Return (X, Y) of the center of cell containing provided text 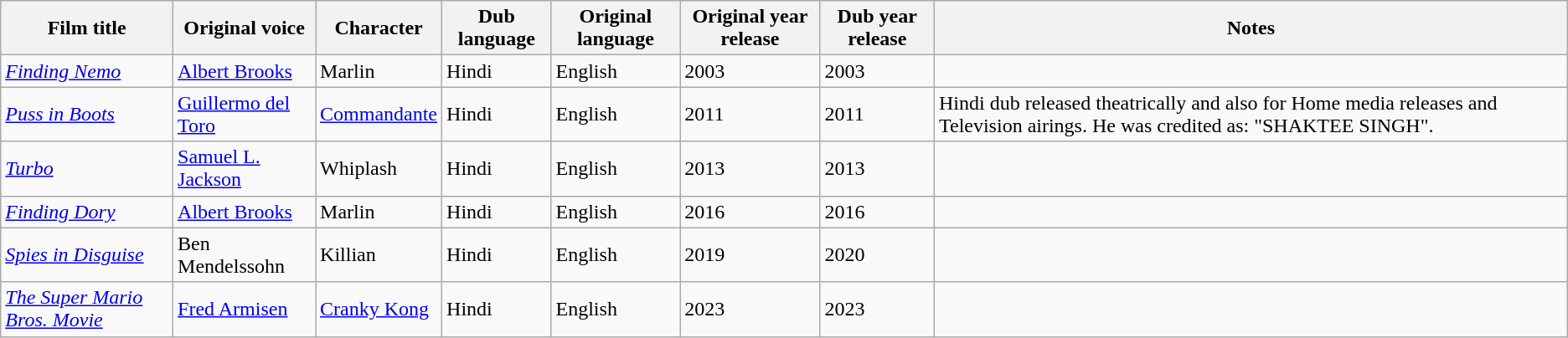
Original year release (750, 28)
Notes (1251, 28)
Cranky Kong (379, 310)
Turbo (87, 169)
Commandante (379, 114)
Dub year release (877, 28)
Samuel L. Jackson (245, 169)
Finding Dory (87, 212)
Character (379, 28)
Hindi dub released theatrically and also for Home media releases and Television airings. He was credited as: "SHAKTEE SINGH". (1251, 114)
2020 (877, 254)
2019 (750, 254)
Whiplash (379, 169)
Original voice (245, 28)
The Super Mario Bros. Movie (87, 310)
Killian (379, 254)
Spies in Disguise (87, 254)
Puss in Boots (87, 114)
Ben Mendelssohn (245, 254)
Finding Nemo (87, 71)
Dub language (497, 28)
Original language (616, 28)
Film title (87, 28)
Fred Armisen (245, 310)
Guillermo del Toro (245, 114)
